Identify which cell holds the provided text, then report its [x, y] central coordinate. 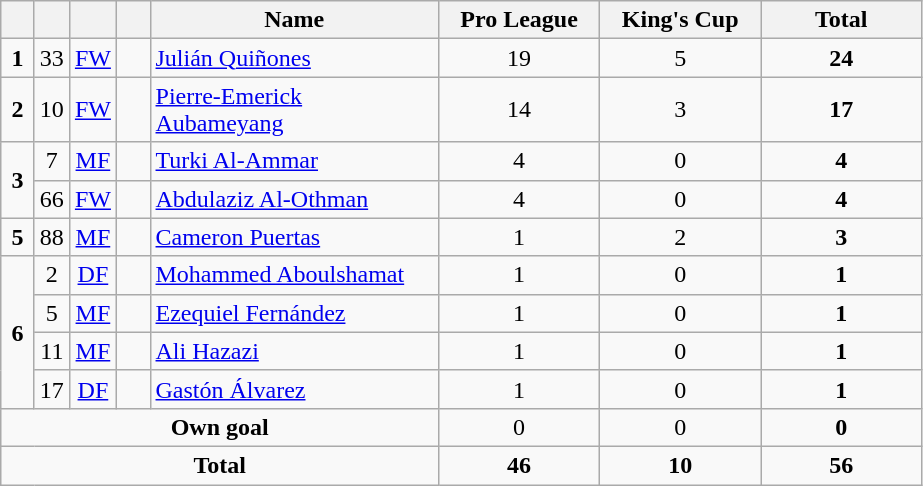
46 [520, 465]
7 [52, 161]
24 [842, 58]
Gastón Álvarez [294, 389]
Cameron Puertas [294, 237]
14 [520, 110]
Pro League [520, 20]
Ezequiel Fernández [294, 313]
33 [52, 58]
66 [52, 199]
Ali Hazazi [294, 351]
11 [52, 351]
Own goal [220, 427]
Turki Al-Ammar [294, 161]
Julián Quiñones [294, 58]
Abdulaziz Al-Othman [294, 199]
King's Cup [680, 20]
Mohammed Aboulshamat [294, 275]
56 [842, 465]
6 [18, 332]
Pierre-Emerick Aubameyang [294, 110]
19 [520, 58]
88 [52, 237]
Name [294, 20]
